Pinpoint the cell where the given text exists, returning its [x, y] midpoint coordinate. 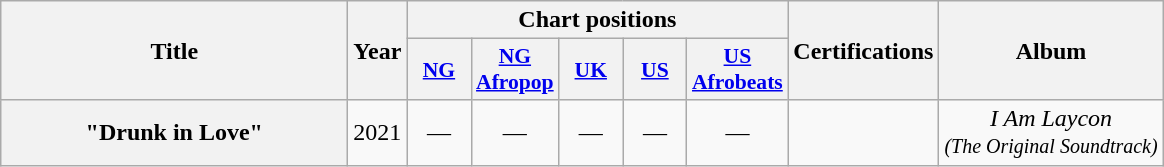
Album [1051, 50]
I Am Laycon(The Original Soundtrack) [1051, 132]
"Drunk in Love" [174, 132]
USAfrobeats [738, 70]
NGAfropop [515, 70]
UK [591, 70]
Year [378, 50]
NG [439, 70]
Chart positions [598, 20]
Title [174, 50]
US [655, 70]
Certifications [864, 50]
2021 [378, 132]
